Locate the cell with the specified text and output its (x, y) center coordinate. 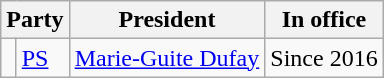
Marie-Guite Dufay (167, 58)
Since 2016 (324, 58)
President (167, 20)
In office (324, 20)
PS (42, 58)
Party (35, 20)
